Pinpoint the cell where the given text exists, returning its [x, y] midpoint coordinate. 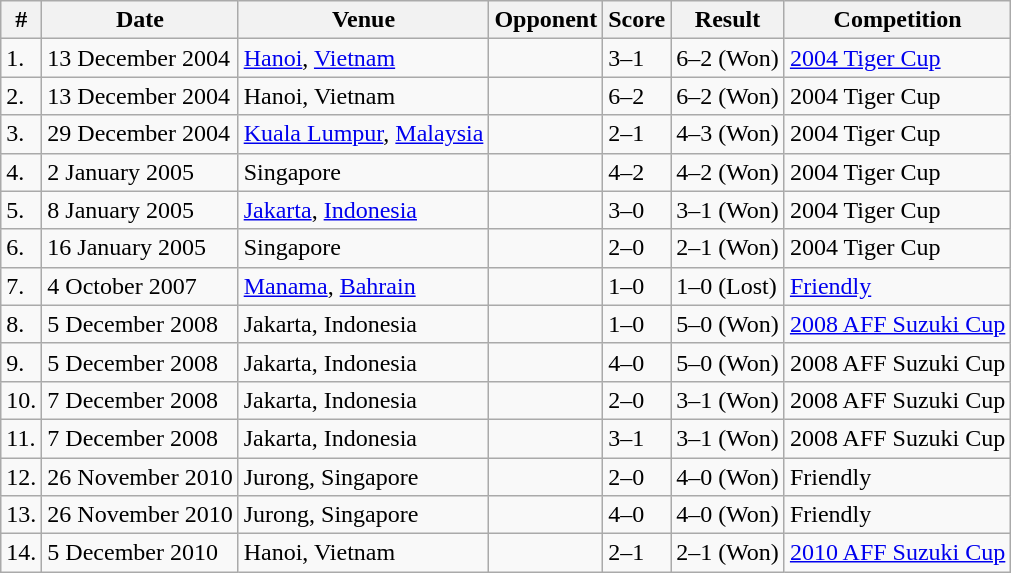
2. [22, 96]
14. [22, 553]
4 October 2007 [140, 286]
8. [22, 324]
12. [22, 477]
Date [140, 20]
4–2 (Won) [728, 172]
Manama, Bahrain [364, 286]
29 December 2004 [140, 134]
2 January 2005 [140, 172]
6–2 [637, 96]
Competition [897, 20]
3. [22, 134]
Score [637, 20]
4. [22, 172]
3–0 [637, 210]
4–3 (Won) [728, 134]
1–0 (Lost) [728, 286]
9. [22, 362]
13. [22, 515]
6. [22, 248]
Kuala Lumpur, Malaysia [364, 134]
4–2 [637, 172]
1. [22, 58]
5 December 2010 [140, 553]
8 January 2005 [140, 210]
5. [22, 210]
11. [22, 438]
10. [22, 400]
# [22, 20]
Opponent [546, 20]
2010 AFF Suzuki Cup [897, 553]
Venue [364, 20]
Result [728, 20]
16 January 2005 [140, 248]
7. [22, 286]
